Search for the cell housing the specified text and yield its [x, y] center coordinate. 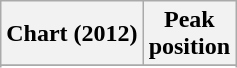
Chart (2012) [72, 34]
Peakposition [189, 34]
